Pinpoint the cell where the given text exists, returning its (X, Y) midpoint coordinate. 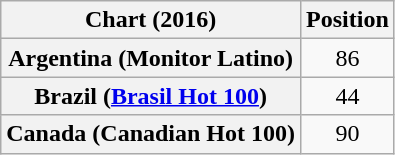
44 (348, 96)
86 (348, 58)
90 (348, 134)
Position (348, 20)
Chart (2016) (151, 20)
Canada (Canadian Hot 100) (151, 134)
Argentina (Monitor Latino) (151, 58)
Brazil (Brasil Hot 100) (151, 96)
